From the cell containing the given text, extract its center point as (x, y) coordinate. 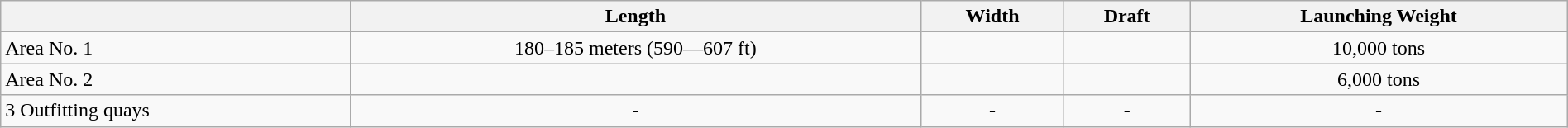
Length (635, 17)
Area No. 1 (175, 48)
Draft (1126, 17)
Width (992, 17)
Area No. 2 (175, 79)
Launching Weight (1379, 17)
180–185 meters (590—607 ft) (635, 48)
10,000 tons (1379, 48)
3 Outfitting quays (175, 111)
6,000 tons (1379, 79)
